From the cell containing the given text, extract its center point as (X, Y) coordinate. 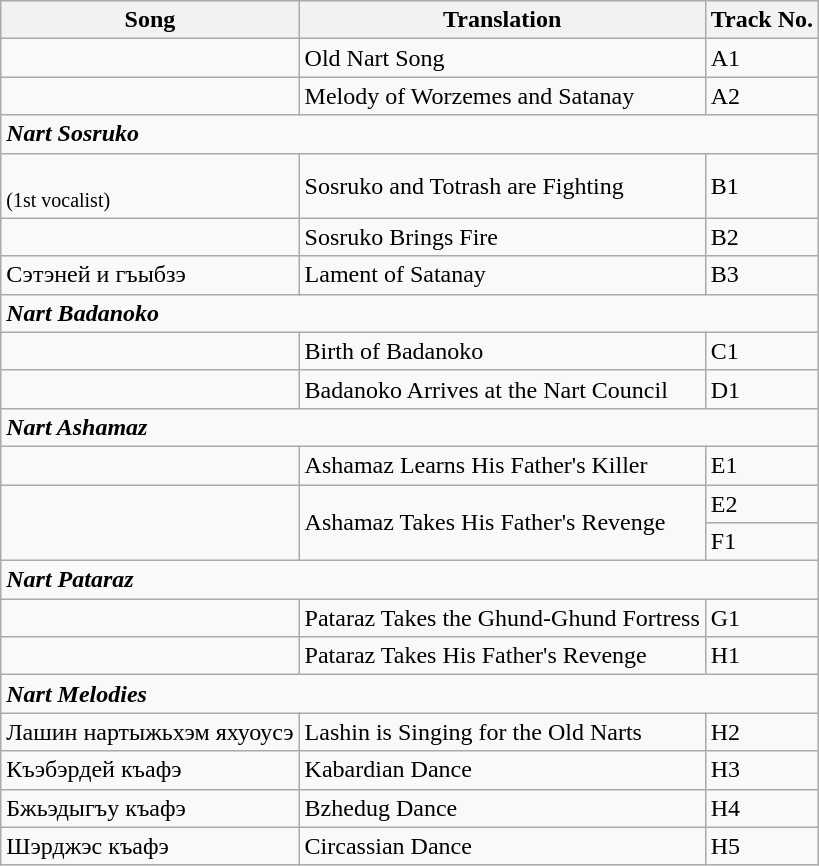
G1 (762, 618)
A2 (762, 96)
H4 (762, 808)
H1 (762, 656)
Old Nart Song (502, 58)
Къэбэрдей къафэ (150, 770)
Pataraz Takes the Ghund-Ghund Fortress (502, 618)
Birth of Badanoko (502, 351)
Nart Ashamaz (410, 427)
Nart Melodies (410, 694)
Badanoko Arrives at the Nart Council (502, 389)
H3 (762, 770)
Sosruko and Totrash are Fighting (502, 186)
(1st vocalist) (150, 186)
F1 (762, 542)
Circassian Dance (502, 846)
Ashamaz Learns His Father's Killer (502, 465)
Nart Pataraz (410, 580)
Лашин нартыжьхэм яхуоусэ (150, 732)
Nart Sosruko (410, 134)
B3 (762, 275)
Бжьэдыгъу къафэ (150, 808)
Nart Badanoko (410, 313)
A1 (762, 58)
Сэтэней и гъыбзэ (150, 275)
Translation (502, 20)
H5 (762, 846)
B2 (762, 237)
Kabardian Dance (502, 770)
Pataraz Takes His Father's Revenge (502, 656)
Track No. (762, 20)
H2 (762, 732)
Melody of Worzemes and Satanay (502, 96)
Song (150, 20)
Lashin is Singing for the Old Narts (502, 732)
E2 (762, 503)
Ashamaz Takes His Father's Revenge (502, 522)
Шэрджэс къафэ (150, 846)
Sosruko Brings Fire (502, 237)
Bzhedug Dance (502, 808)
E1 (762, 465)
Lament of Satanay (502, 275)
B1 (762, 186)
D1 (762, 389)
C1 (762, 351)
